Extract the [x, y] coordinate from the center of the cell holding the provided text.  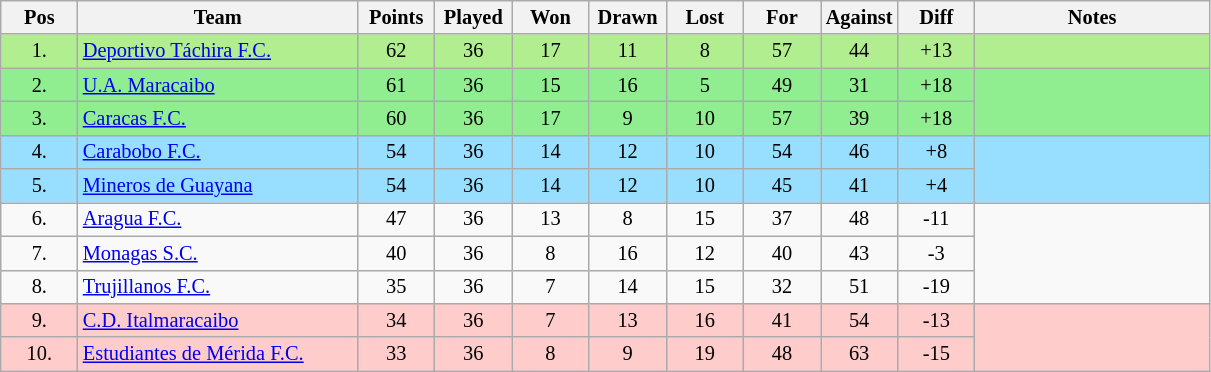
U.A. Maracaibo [218, 85]
For [782, 17]
32 [782, 287]
Against [858, 17]
39 [858, 118]
63 [858, 354]
Diff [936, 17]
51 [858, 287]
46 [858, 152]
8. [40, 287]
Estudiantes de Mérida F.C. [218, 354]
+4 [936, 186]
34 [396, 320]
3. [40, 118]
19 [704, 354]
-15 [936, 354]
-3 [936, 253]
5. [40, 186]
Aragua F.C. [218, 219]
5 [704, 85]
10. [40, 354]
49 [782, 85]
45 [782, 186]
Lost [704, 17]
47 [396, 219]
35 [396, 287]
43 [858, 253]
37 [782, 219]
Team [218, 17]
Points [396, 17]
6. [40, 219]
11 [628, 51]
Trujillanos F.C. [218, 287]
Carabobo F.C. [218, 152]
33 [396, 354]
-19 [936, 287]
+8 [936, 152]
Played [474, 17]
31 [858, 85]
2. [40, 85]
C.D. Italmaracaibo [218, 320]
Monagas S.C. [218, 253]
4. [40, 152]
1. [40, 51]
Caracas F.C. [218, 118]
-13 [936, 320]
61 [396, 85]
Notes [1092, 17]
Deportivo Táchira F.C. [218, 51]
Won [550, 17]
7. [40, 253]
-11 [936, 219]
Mineros de Guayana [218, 186]
Drawn [628, 17]
60 [396, 118]
44 [858, 51]
Pos [40, 17]
+13 [936, 51]
9. [40, 320]
62 [396, 51]
